Extract the [X, Y] coordinate from the center of the cell holding the provided text.  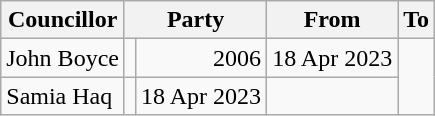
Party [195, 20]
Samia Haq [63, 96]
2006 [202, 58]
Councillor [63, 20]
From [332, 20]
To [416, 20]
John Boyce [63, 58]
